Return (X, Y) of the center of cell containing provided text 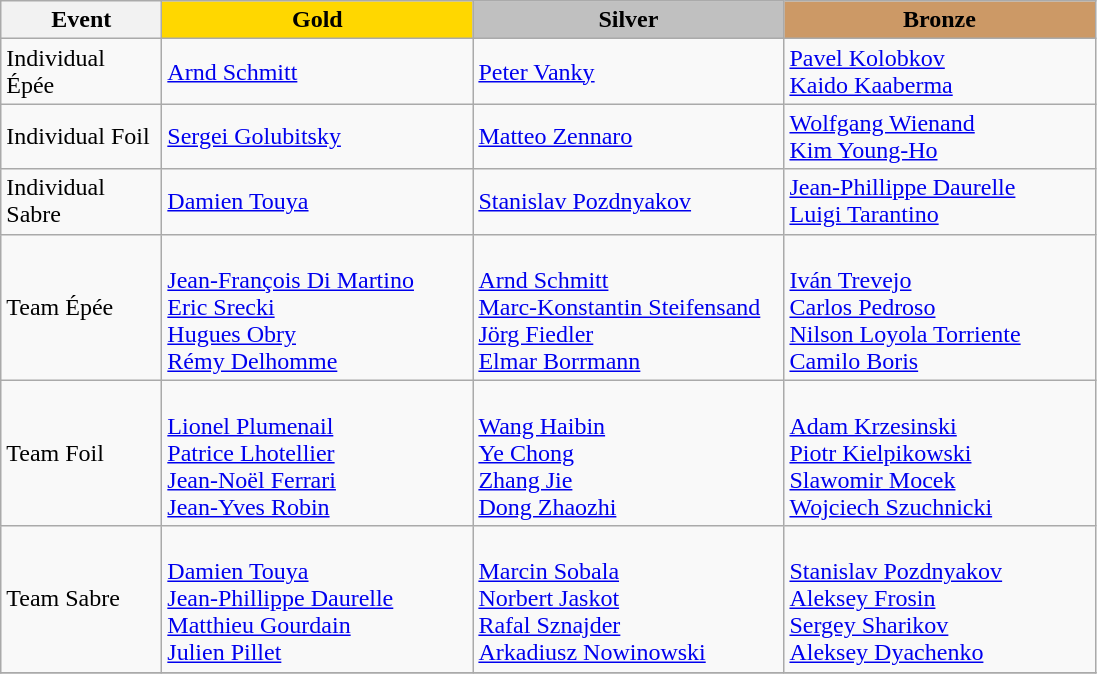
Gold (318, 20)
Lionel Plumenail Patrice Lhotellier Jean-Noël Ferrari Jean-Yves Robin (318, 453)
Event (82, 20)
Wolfgang Wienand Kim Young-Ho (940, 136)
Iván Trevejo Carlos Pedroso Nilson Loyola Torriente Camilo Boris (940, 307)
Damien Touya Jean-Phillippe Daurelle Matthieu Gourdain Julien Pillet (318, 599)
Jean-François Di Martino Eric Srecki Hugues Obry Rémy Delhomme (318, 307)
Wang Haibin Ye Chong Zhang Jie Dong Zhaozhi (628, 453)
Arnd Schmitt (318, 72)
Individual Épée (82, 72)
Sergei Golubitsky (318, 136)
Peter Vanky (628, 72)
Jean-Phillippe Daurelle Luigi Tarantino (940, 202)
Team Sabre (82, 599)
Damien Touya (318, 202)
Marcin Sobala Norbert Jaskot Rafal Sznajder Arkadiusz Nowinowski (628, 599)
Individual Sabre (82, 202)
Stanislav Pozdnyakov (628, 202)
Silver (628, 20)
Team Épée (82, 307)
Matteo Zennaro (628, 136)
Pavel Kolobkov Kaido Kaaberma (940, 72)
Team Foil (82, 453)
Bronze (940, 20)
Arnd Schmitt Marc-Konstantin Steifensand Jörg Fiedler Elmar Borrmann (628, 307)
Stanislav Pozdnyakov Aleksey Frosin Sergey Sharikov Aleksey Dyachenko (940, 599)
Adam Krzesinski Piotr Kielpikowski Slawomir Mocek Wojciech Szuchnicki (940, 453)
Individual Foil (82, 136)
